Extract the [x, y] coordinate from the center of the cell holding the provided text.  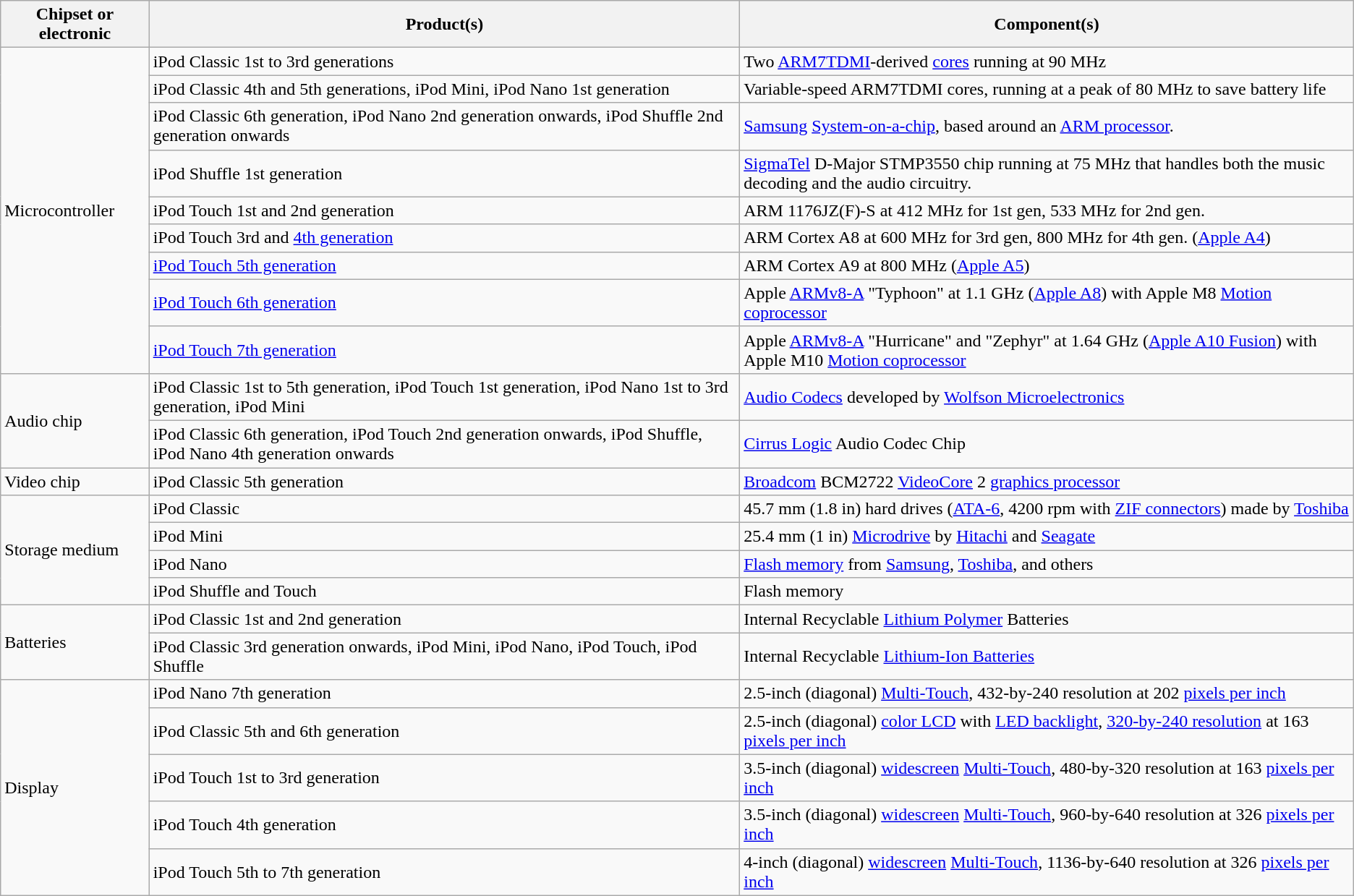
Audio chip [75, 420]
45.7 mm (1.8 in) hard drives (ATA-6, 4200 rpm with ZIF connectors) made by Toshiba [1047, 509]
iPod Classic 3rd generation onwards, iPod Mini, iPod Nano, iPod Touch, iPod Shuffle [444, 657]
iPod Classic 1st and 2nd generation [444, 619]
4-inch (diagonal) widescreen Multi-Touch, 1136-by-640 resolution at 326 pixels per inch [1047, 872]
iPod Touch 1st and 2nd generation [444, 210]
iPod Classic 6th generation, iPod Touch 2nd generation onwards, iPod Shuffle, iPod Nano 4th generation onwards [444, 444]
iPod Nano [444, 564]
iPod Classic 6th generation, iPod Nano 2nd generation onwards, iPod Shuffle 2nd generation onwards [444, 126]
3.5-inch (diagonal) widescreen Multi-Touch, 960-by-640 resolution at 326 pixels per inch [1047, 824]
Apple ARMv8-A "Hurricane" and "Zephyr" at 1.64 GHz (Apple A10 Fusion) with Apple M10 Motion coprocessor [1047, 350]
Chipset or electronic [75, 25]
ARM 1176JZ(F)-S at 412 MHz for 1st gen, 533 MHz for 2nd gen. [1047, 210]
ARM Cortex A8 at 600 MHz for 3rd gen, 800 MHz for 4th gen. (Apple A4) [1047, 238]
Batteries [75, 642]
iPod Classic 5th generation [444, 481]
25.4 mm (1 in) Microdrive by Hitachi and Seagate [1047, 537]
2.5-inch (diagonal) Multi-Touch, 432-by-240 resolution at 202 pixels per inch [1047, 694]
2.5-inch (diagonal) color LCD with LED backlight, 320-by-240 resolution at 163 pixels per inch [1047, 730]
iPod Touch 6th generation [444, 302]
Internal Recyclable Lithium Polymer Batteries [1047, 619]
Component(s) [1047, 25]
Flash memory [1047, 592]
iPod Touch 5th to 7th generation [444, 872]
Samsung System-on-a-chip, based around an ARM processor. [1047, 126]
iPod Mini [444, 537]
3.5-inch (diagonal) widescreen Multi-Touch, 480-by-320 resolution at 163 pixels per inch [1047, 778]
Product(s) [444, 25]
iPod Touch 4th generation [444, 824]
Audio Codecs developed by Wolfson Microelectronics [1047, 396]
ARM Cortex A9 at 800 MHz (Apple A5) [1047, 265]
Apple ARMv8-A "Typhoon" at 1.1 GHz (Apple A8) with Apple M8 Motion coprocessor [1047, 302]
Variable-speed ARM7TDMI cores, running at a peak of 80 MHz to save battery life [1047, 89]
iPod Classic [444, 509]
iPod Classic 1st to 3rd generations [444, 61]
Microcontroller [75, 211]
Cirrus Logic Audio Codec Chip [1047, 444]
Broadcom BCM2722 VideoCore 2 graphics processor [1047, 481]
Two ARM7TDMI-derived cores running at 90 MHz [1047, 61]
iPod Touch 1st to 3rd generation [444, 778]
iPod Shuffle and Touch [444, 592]
iPod Classic 1st to 5th generation, iPod Touch 1st generation, iPod Nano 1st to 3rd generation, iPod Mini [444, 396]
iPod Shuffle 1st generation [444, 174]
iPod Touch 5th generation [444, 265]
Display [75, 788]
Flash memory from Samsung, Toshiba, and others [1047, 564]
Storage medium [75, 550]
iPod Nano 7th generation [444, 694]
iPod Classic 4th and 5th generations, iPod Mini, iPod Nano 1st generation [444, 89]
Video chip [75, 481]
iPod Touch 3rd and 4th generation [444, 238]
iPod Classic 5th and 6th generation [444, 730]
Internal Recyclable Lithium-Ion Batteries [1047, 657]
SigmaTel D-Major STMP3550 chip running at 75 MHz that handles both the music decoding and the audio circuitry. [1047, 174]
iPod Touch 7th generation [444, 350]
